Find where the given text appears and provide that cell's center as (x, y) coordinate. 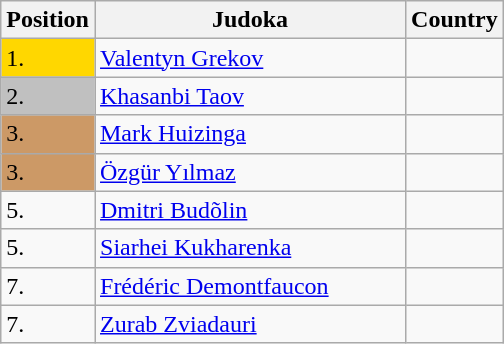
Country (455, 20)
1. (48, 58)
Valentyn Grekov (250, 58)
Siarhei Kukharenka (250, 248)
Frédéric Demontfaucon (250, 286)
Dmitri Budõlin (250, 210)
Judoka (250, 20)
Mark Huizinga (250, 134)
Özgür Yılmaz (250, 172)
Position (48, 20)
2. (48, 96)
Khasanbi Taov (250, 96)
Zurab Zviadauri (250, 324)
